From the cell containing the given text, extract its center point as (x, y) coordinate. 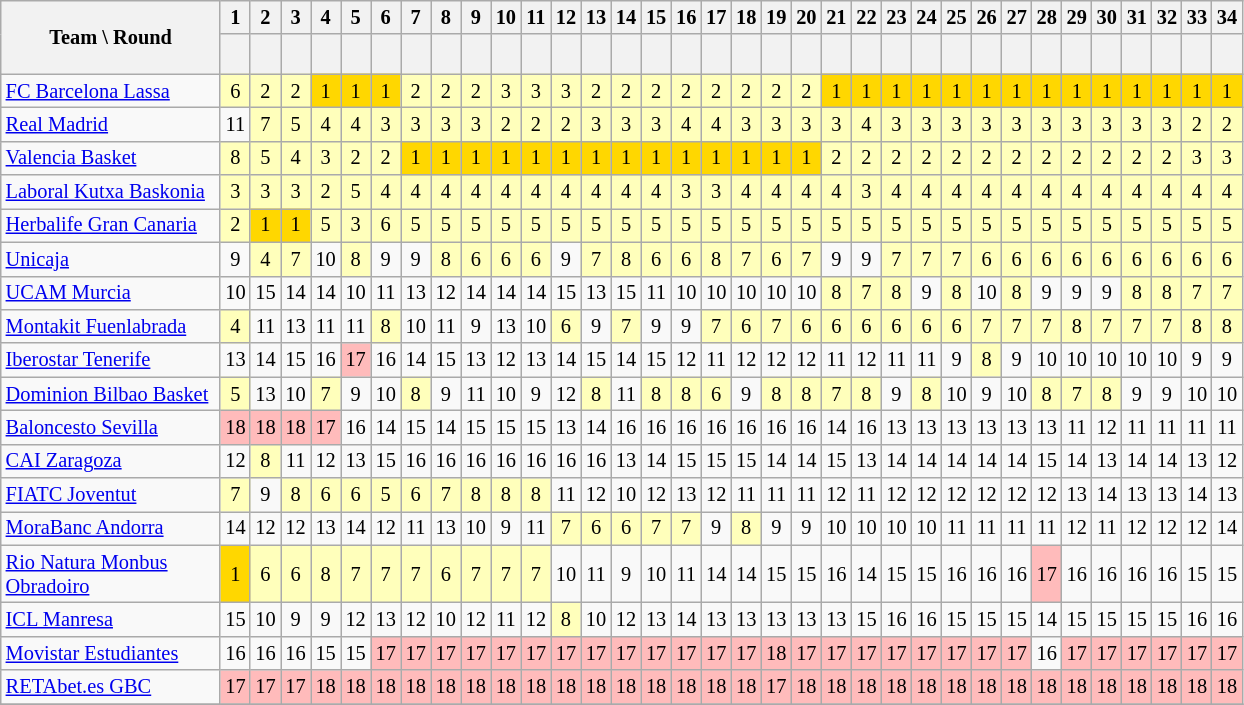
19 (776, 17)
31 (1137, 17)
Iberostar Tenerife (111, 360)
21 (836, 17)
22 (866, 17)
Laboral Kutxa Baskonia (111, 192)
Dominion Bilbao Basket (111, 394)
UCAM Murcia (111, 293)
23 (896, 17)
34 (1227, 17)
Montakit Fuenlabrada (111, 326)
33 (1197, 17)
ICL Manresa (111, 619)
Movistar Estudiantes (111, 653)
MoraBanc Andorra (111, 528)
29 (1077, 17)
RETAbet.es GBC (111, 687)
Unicaja (111, 259)
30 (1107, 17)
Valencia Basket (111, 158)
Herbalife Gran Canaria (111, 225)
Baloncesto Sevilla (111, 427)
28 (1047, 17)
24 (926, 17)
25 (957, 17)
20 (806, 17)
CAI Zaragoza (111, 461)
Team \ Round (111, 36)
32 (1167, 17)
FC Barcelona Lassa (111, 91)
26 (987, 17)
27 (1017, 17)
FIATC Joventut (111, 495)
Real Madrid (111, 124)
Rio Natura Monbus Obradoiro (111, 574)
